Return (X, Y) of the center of cell containing provided text 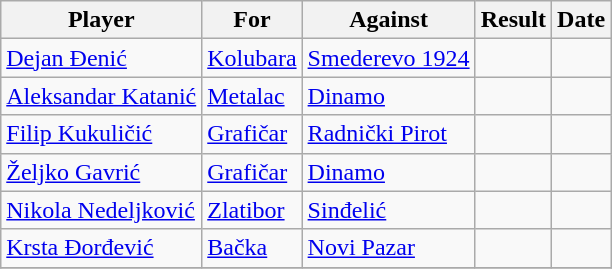
Aleksandar Katanić (102, 96)
Nikola Nedeljković (102, 210)
Against (388, 20)
Date (582, 20)
Bačka (252, 248)
Result (513, 20)
Željko Gavrić (102, 172)
Sinđelić (388, 210)
For (252, 20)
Metalac (252, 96)
Smederevo 1924 (388, 58)
Radnički Pirot (388, 134)
Filip Kukuličić (102, 134)
Krsta Đorđević (102, 248)
Novi Pazar (388, 248)
Dejan Đenić (102, 58)
Player (102, 20)
Kolubara (252, 58)
Zlatibor (252, 210)
